Scan for the cell matching the given text and deliver its [x, y] coordinate at center. 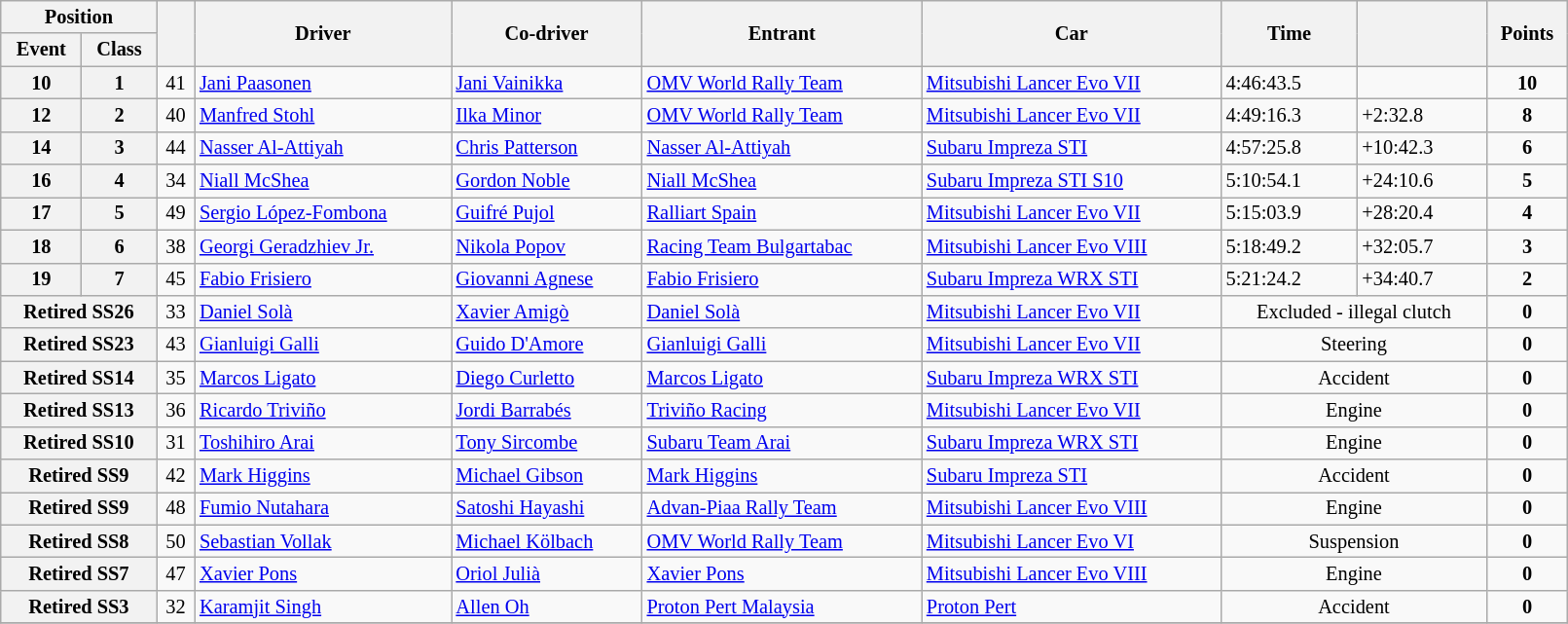
Excluded - illegal clutch [1355, 312]
Proton Pert [1072, 606]
44 [175, 148]
5:15:03.9 [1290, 213]
36 [175, 410]
Retired SS10 [79, 443]
+28:20.4 [1421, 213]
Event [41, 50]
35 [175, 378]
Suspension [1355, 541]
+32:05.7 [1421, 246]
Steering [1355, 345]
33 [175, 312]
34 [175, 181]
Sergio López-Fombona [323, 213]
50 [175, 541]
Ricardo Triviño [323, 410]
40 [175, 115]
Gordon Noble [547, 181]
Michael Kölbach [547, 541]
Racing Team Bulgartabac [783, 246]
+10:42.3 [1421, 148]
Guido D'Amore [547, 345]
4:46:43.5 [1290, 83]
Toshihiro Arai [323, 443]
4:57:25.8 [1290, 148]
Giovanni Agnese [547, 279]
16 [41, 181]
+2:32.8 [1421, 115]
Co-driver [547, 33]
Tony Sircombe [547, 443]
18 [41, 246]
7 [119, 279]
Fumio Nutahara [323, 508]
31 [175, 443]
Diego Curletto [547, 378]
Ralliart Spain [783, 213]
Advan-Piaa Rally Team [783, 508]
Xavier Amigò [547, 312]
Entrant [783, 33]
Michael Gibson [547, 476]
Karamjit Singh [323, 606]
47 [175, 573]
Proton Pert Malaysia [783, 606]
4:49:16.3 [1290, 115]
Time [1290, 33]
Class [119, 50]
12 [41, 115]
38 [175, 246]
41 [175, 83]
Retired SS13 [79, 410]
Sebastian Vollak [323, 541]
Driver [323, 33]
Retired SS14 [79, 378]
Position [79, 17]
5:10:54.1 [1290, 181]
Car [1072, 33]
Mitsubishi Lancer Evo VI [1072, 541]
Georgi Geradzhiev Jr. [323, 246]
Retired SS3 [79, 606]
Allen Oh [547, 606]
Jani Paasonen [323, 83]
+24:10.6 [1421, 181]
Jani Vainikka [547, 83]
Manfred Stohl [323, 115]
Jordi Barrabés [547, 410]
5:18:49.2 [1290, 246]
8 [1527, 115]
Retired SS7 [79, 573]
45 [175, 279]
17 [41, 213]
Chris Patterson [547, 148]
49 [175, 213]
+34:40.7 [1421, 279]
Retired SS26 [79, 312]
43 [175, 345]
Retired SS8 [79, 541]
Retired SS23 [79, 345]
Nikola Popov [547, 246]
Subaru Team Arai [783, 443]
Oriol Julià [547, 573]
Points [1527, 33]
1 [119, 83]
Ilka Minor [547, 115]
Guifré Pujol [547, 213]
48 [175, 508]
5:21:24.2 [1290, 279]
42 [175, 476]
Satoshi Hayashi [547, 508]
14 [41, 148]
Triviño Racing [783, 410]
19 [41, 279]
Subaru Impreza STI S10 [1072, 181]
32 [175, 606]
